Detect which cell encompasses the target text, then output its [x, y] center coordinate. 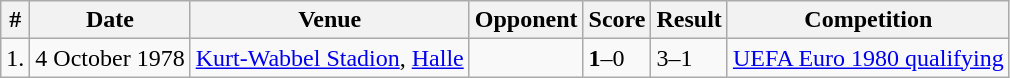
3–1 [689, 58]
Opponent [526, 20]
4 October 1978 [110, 58]
1–0 [617, 58]
UEFA Euro 1980 qualifying [868, 58]
Score [617, 20]
Result [689, 20]
Competition [868, 20]
Kurt-Wabbel Stadion, Halle [330, 58]
Venue [330, 20]
1. [16, 58]
Date [110, 20]
# [16, 20]
